Provide the [X, Y] coordinate of the cell's center where the given text is located.  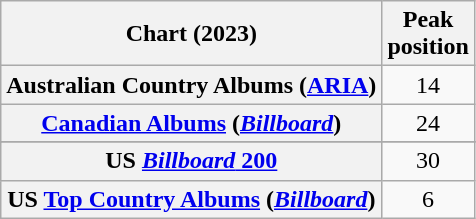
US Billboard 200 [192, 161]
30 [428, 161]
24 [428, 123]
Chart (2023) [192, 34]
US Top Country Albums (Billboard) [192, 199]
Australian Country Albums (ARIA) [192, 85]
14 [428, 85]
Peakposition [428, 34]
Canadian Albums (Billboard) [192, 123]
6 [428, 199]
